Return the (x, y) coordinate for the center point of the cell that contains the specified text.  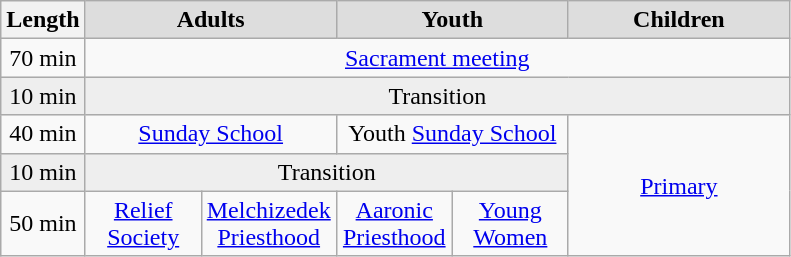
Relief Society (143, 224)
Sacrament meeting (437, 58)
Length (43, 20)
40 min (43, 134)
70 min (43, 58)
Children (678, 20)
Sunday School (210, 134)
Youth (452, 20)
Youth Sunday School (452, 134)
Melchizedek Priesthood (268, 224)
Adults (210, 20)
Primary (678, 186)
Aaronic Priesthood (394, 224)
Young Women (510, 224)
50 min (43, 224)
